From the cell containing the given text, extract its center point as (x, y) coordinate. 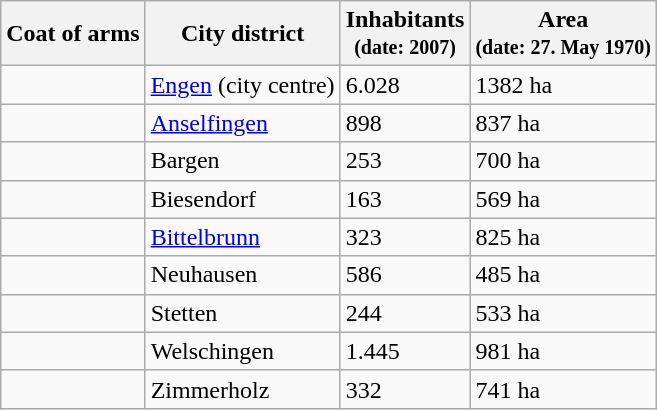
Neuhausen (242, 275)
6.028 (405, 85)
1.445 (405, 351)
700 ha (564, 161)
981 ha (564, 351)
1382 ha (564, 85)
Engen (city centre) (242, 85)
586 (405, 275)
837 ha (564, 123)
741 ha (564, 389)
825 ha (564, 237)
Bargen (242, 161)
533 ha (564, 313)
Welschingen (242, 351)
Bittelbrunn (242, 237)
163 (405, 199)
Inhabitants(date: 2007) (405, 34)
898 (405, 123)
253 (405, 161)
Zimmerholz (242, 389)
485 ha (564, 275)
569 ha (564, 199)
Anselfingen (242, 123)
244 (405, 313)
Biesendorf (242, 199)
Stetten (242, 313)
City district (242, 34)
Coat of arms (73, 34)
323 (405, 237)
332 (405, 389)
Area(date: 27. May 1970) (564, 34)
